Return (X, Y) of the center of cell containing provided text 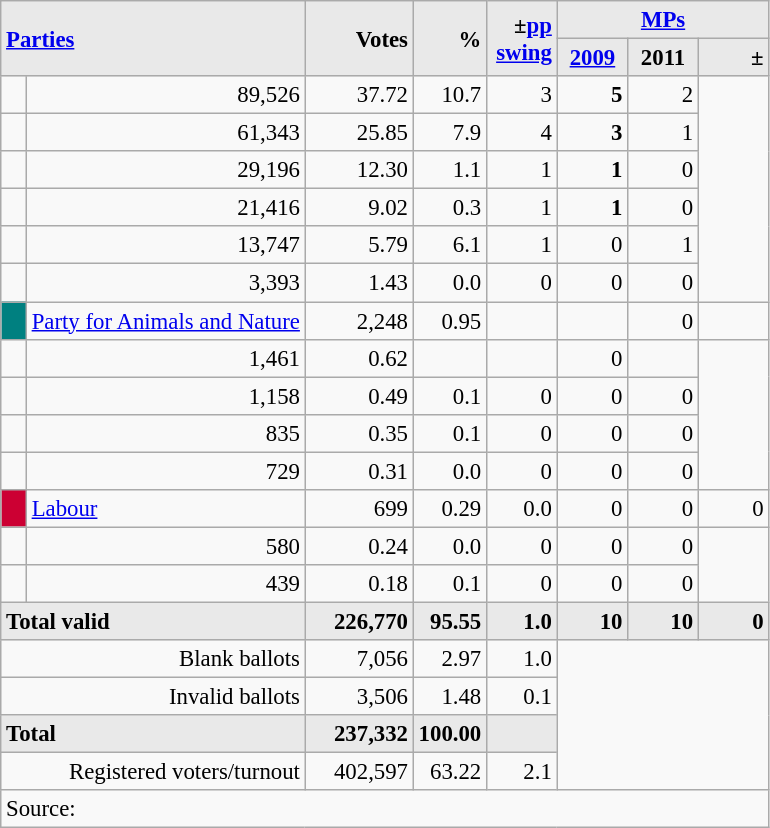
6.1 (450, 245)
1.48 (450, 697)
63.22 (450, 772)
4 (522, 133)
0.49 (359, 396)
0.62 (359, 358)
237,332 (359, 734)
Registered voters/turnout (153, 772)
95.55 (450, 621)
0.18 (359, 584)
Total valid (153, 621)
21,416 (166, 208)
0.3 (450, 208)
Source: (385, 809)
2.97 (450, 659)
37.72 (359, 95)
25.85 (359, 133)
13,747 (166, 245)
0.31 (359, 471)
729 (166, 471)
±pp swing (522, 38)
10.7 (450, 95)
100.00 (450, 734)
Votes (359, 38)
1.1 (450, 170)
12.30 (359, 170)
Labour (166, 509)
3,393 (166, 283)
5 (592, 95)
580 (166, 546)
9.02 (359, 208)
2,248 (359, 321)
402,597 (359, 772)
MPs (663, 20)
699 (359, 509)
Invalid ballots (153, 697)
61,343 (166, 133)
7.9 (450, 133)
2009 (592, 58)
1,158 (166, 396)
0.24 (359, 546)
Total (153, 734)
0.29 (450, 509)
Blank ballots (153, 659)
439 (166, 584)
226,770 (359, 621)
1.43 (359, 283)
2 (664, 95)
0.95 (450, 321)
Parties (153, 38)
0.35 (359, 433)
29,196 (166, 170)
1,461 (166, 358)
2.1 (522, 772)
± (734, 58)
5.79 (359, 245)
7,056 (359, 659)
89,526 (166, 95)
3,506 (359, 697)
Party for Animals and Nature (166, 321)
% (450, 38)
2011 (664, 58)
835 (166, 433)
